Extract the [X, Y] coordinate from the center of the cell holding the provided text.  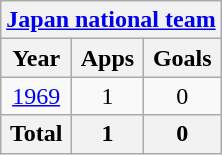
Apps [108, 58]
Japan national team [111, 20]
Total [36, 134]
Goals [182, 58]
1969 [36, 96]
Year [36, 58]
